Output the [x, y] coordinate of the center of the cell containing the given text.  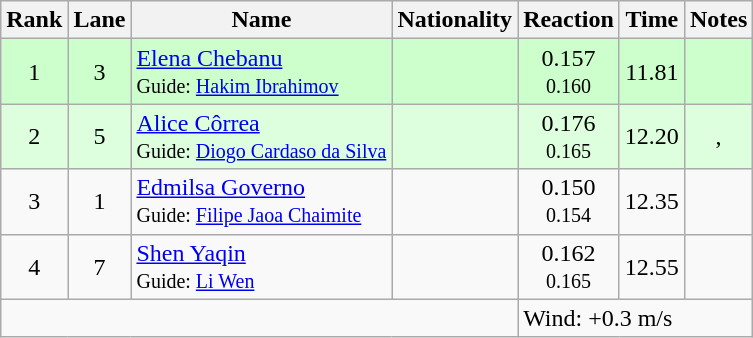
7 [100, 266]
Edmilsa GovernoGuide: Filipe Jaoa Chaimite [262, 202]
12.55 [652, 266]
4 [34, 266]
Nationality [455, 20]
Lane [100, 20]
2 [34, 136]
12.20 [652, 136]
0.1760.165 [569, 136]
Elena ChebanuGuide: Hakim Ibrahimov [262, 72]
Time [652, 20]
0.1500.154 [569, 202]
Rank [34, 20]
Shen YaqinGuide: Li Wen [262, 266]
0.1620.165 [569, 266]
5 [100, 136]
Notes [718, 20]
11.81 [652, 72]
, [718, 136]
Name [262, 20]
Alice CôrreaGuide: Diogo Cardaso da Silva [262, 136]
Wind: +0.3 m/s [636, 318]
Reaction [569, 20]
0.1570.160 [569, 72]
12.35 [652, 202]
